Locate the cell with the specified text and output its (X, Y) center coordinate. 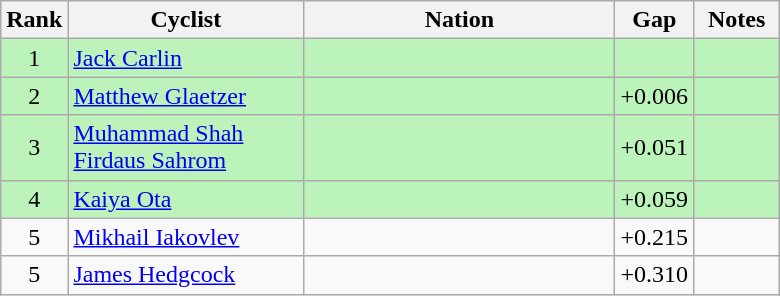
+0.310 (654, 275)
Nation (460, 20)
James Hedgcock (186, 275)
+0.215 (654, 237)
Cyclist (186, 20)
Kaiya Ota (186, 199)
1 (34, 58)
4 (34, 199)
Matthew Glaetzer (186, 96)
Notes (737, 20)
Rank (34, 20)
2 (34, 96)
+0.006 (654, 96)
3 (34, 148)
Muhammad Shah Firdaus Sahrom (186, 148)
Gap (654, 20)
Mikhail Iakovlev (186, 237)
Jack Carlin (186, 58)
+0.059 (654, 199)
+0.051 (654, 148)
